Determine the [X, Y] coordinate at the center of the cell enclosing the given text.  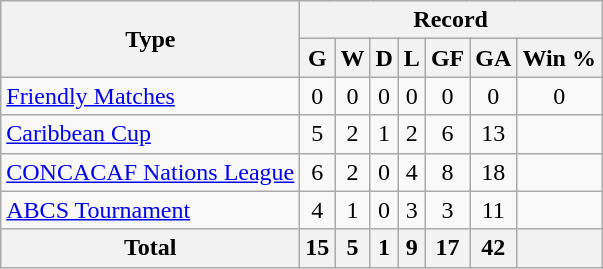
Type [150, 39]
Caribbean Cup [150, 134]
CONCACAF Nations League [150, 172]
8 [447, 172]
9 [412, 248]
GF [447, 58]
ABCS Tournament [150, 210]
17 [447, 248]
18 [494, 172]
W [352, 58]
GA [494, 58]
L [412, 58]
G [318, 58]
Record [451, 20]
Total [150, 248]
15 [318, 248]
Friendly Matches [150, 96]
42 [494, 248]
Win % [560, 58]
13 [494, 134]
11 [494, 210]
D [384, 58]
